For the text-containing cell, return its midpoint in [x, y] coordinate format. 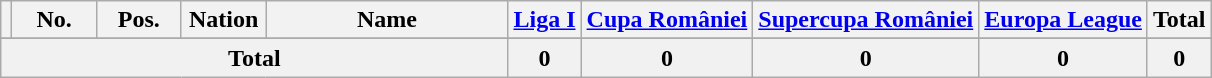
Nation [224, 20]
Liga I [544, 20]
Europa League [1064, 20]
Pos. [140, 20]
No. [54, 20]
Name [387, 20]
Cupa României [667, 20]
Supercupa României [866, 20]
